Search for the cell housing the specified text and yield its (x, y) center coordinate. 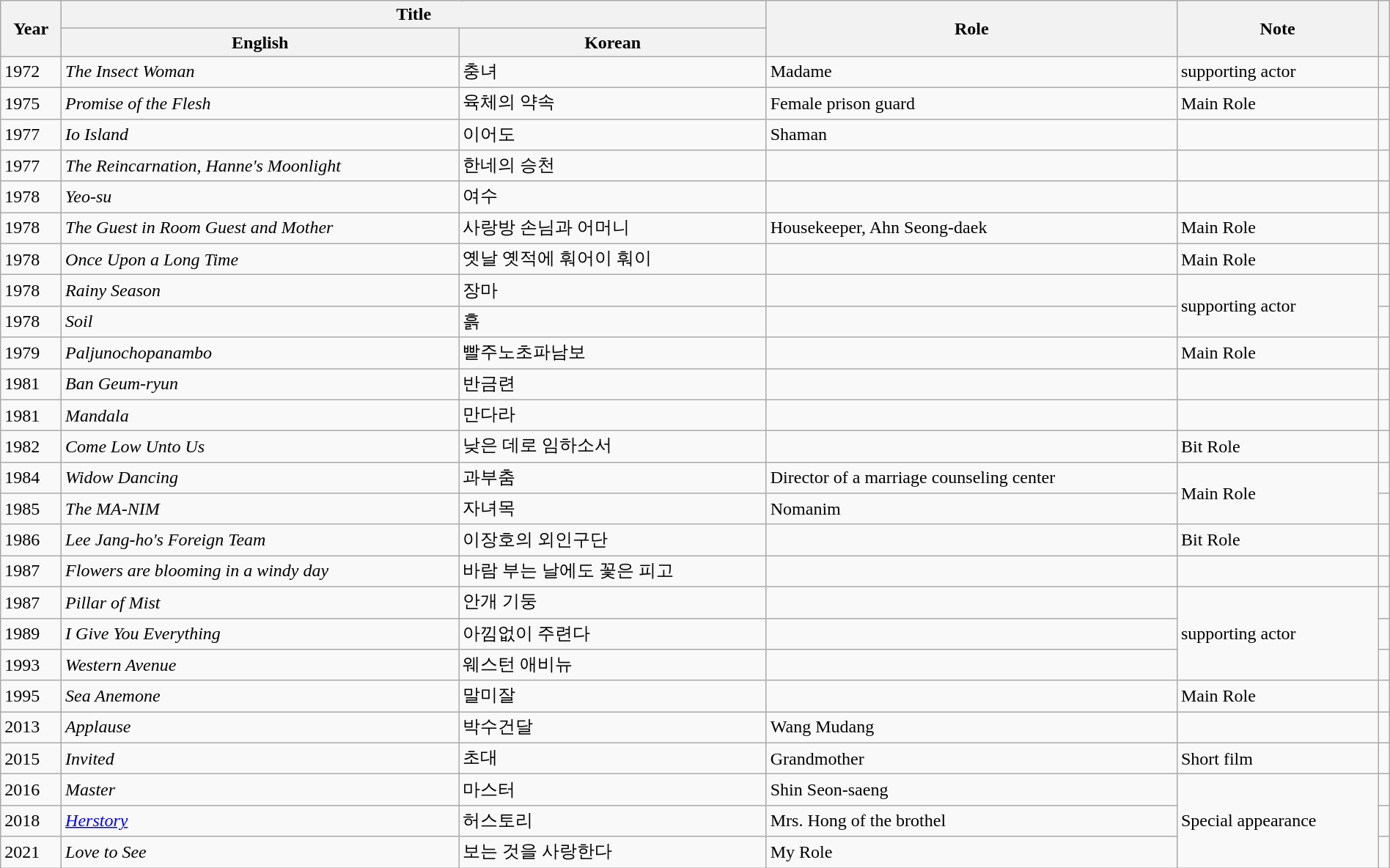
1989 (31, 633)
My Role (971, 852)
자녀목 (613, 509)
마스터 (613, 790)
Io Island (260, 135)
과부춤 (613, 478)
빨주노초파남보 (613, 353)
1972 (31, 72)
Yeo-su (260, 196)
Shin Seon-saeng (971, 790)
Korean (613, 43)
English (260, 43)
Grandmother (971, 758)
반금련 (613, 384)
Paljunochopanambo (260, 353)
충녀 (613, 72)
박수건달 (613, 727)
안개 기둥 (613, 603)
Wang Mudang (971, 727)
Special appearance (1277, 821)
Once Upon a Long Time (260, 260)
Master (260, 790)
1986 (31, 540)
말미잘 (613, 696)
I Give You Everything (260, 633)
2016 (31, 790)
Soil (260, 321)
Western Avenue (260, 666)
Widow Dancing (260, 478)
흙 (613, 321)
Rainy Season (260, 290)
여수 (613, 196)
Nomanim (971, 509)
이어도 (613, 135)
Housekeeper, Ahn Seong-daek (971, 229)
이장호의 외인구단 (613, 540)
Come Low Unto Us (260, 447)
Pillar of Mist (260, 603)
Lee Jang-ho's Foreign Team (260, 540)
Short film (1277, 758)
1993 (31, 666)
2018 (31, 821)
2015 (31, 758)
장마 (613, 290)
The Guest in Room Guest and Mother (260, 229)
Herstory (260, 821)
Promise of the Flesh (260, 103)
사랑방 손님과 어머니 (613, 229)
Director of a marriage counseling center (971, 478)
보는 것을 사랑한다 (613, 852)
1985 (31, 509)
2013 (31, 727)
Madame (971, 72)
1979 (31, 353)
Ban Geum-ryun (260, 384)
허스토리 (613, 821)
아낌없이 주련다 (613, 633)
낮은 데로 임하소서 (613, 447)
Mandala (260, 415)
초대 (613, 758)
The MA-NIM (260, 509)
Love to See (260, 852)
The Insect Woman (260, 72)
육체의 약속 (613, 103)
Year (31, 29)
Shaman (971, 135)
Sea Anemone (260, 696)
Female prison guard (971, 103)
Applause (260, 727)
1982 (31, 447)
1984 (31, 478)
1995 (31, 696)
만다라 (613, 415)
Role (971, 29)
1975 (31, 103)
Title (414, 15)
옛날 옛적에 훠어이 훠이 (613, 260)
Flowers are blooming in a windy day (260, 572)
바람 부는 날에도 꽃은 피고 (613, 572)
The Reincarnation, Hanne's Moonlight (260, 166)
Mrs. Hong of the brothel (971, 821)
2021 (31, 852)
Note (1277, 29)
웨스턴 애비뉴 (613, 666)
Invited (260, 758)
한네의 승천 (613, 166)
